Return the (x, y) coordinate for the center point of the cell that contains the specified text.  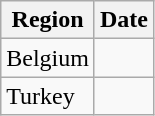
Turkey (48, 96)
Region (48, 20)
Belgium (48, 58)
Date (124, 20)
